Pinpoint the cell where the given text exists, returning its [x, y] midpoint coordinate. 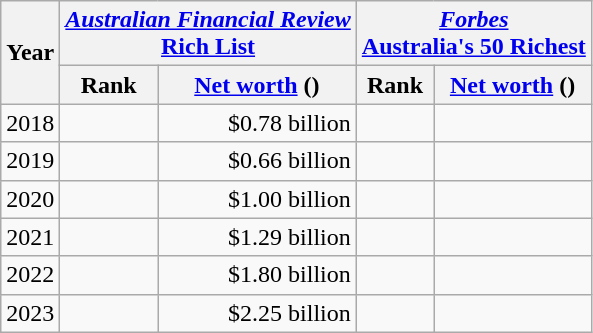
$0.78 billion [258, 123]
Year [30, 52]
ForbesAustralia's 50 Richest [474, 34]
2020 [30, 199]
2018 [30, 123]
2021 [30, 237]
$1.00 billion [258, 199]
$1.80 billion [258, 275]
2019 [30, 161]
Australian Financial ReviewRich List [208, 34]
2023 [30, 313]
$2.25 billion [258, 313]
$1.29 billion [258, 237]
$0.66 billion [258, 161]
2022 [30, 275]
